Capture the cell that displays the provided text and extract its (X, Y) central coordinate. 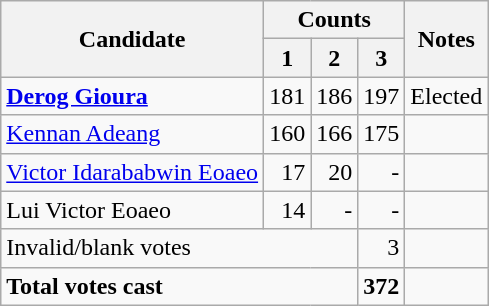
181 (288, 96)
166 (334, 134)
197 (382, 96)
Counts (334, 20)
160 (288, 134)
Candidate (132, 39)
Elected (446, 96)
Total votes cast (180, 286)
14 (288, 210)
372 (382, 286)
Victor Idarababwin Eoaeo (132, 172)
Invalid/blank votes (180, 248)
175 (382, 134)
1 (288, 58)
186 (334, 96)
Notes (446, 39)
17 (288, 172)
2 (334, 58)
Kennan Adeang (132, 134)
20 (334, 172)
Derog Gioura (132, 96)
Lui Victor Eoaeo (132, 210)
